Provide the (x, y) coordinate of the cell's center where the given text is located.  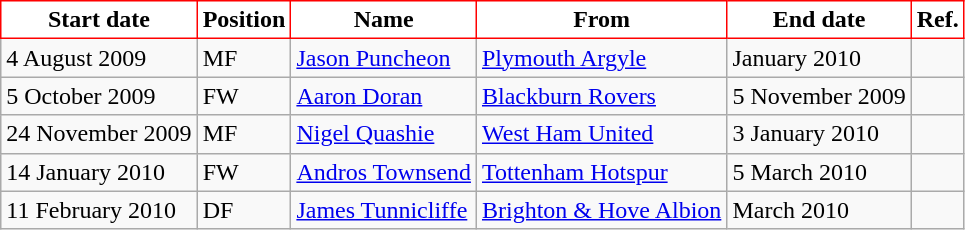
Ref. (938, 20)
24 November 2009 (99, 134)
January 2010 (819, 58)
Jason Puncheon (384, 58)
Position (244, 20)
Tottenham Hotspur (601, 172)
DF (244, 210)
From (601, 20)
March 2010 (819, 210)
11 February 2010 (99, 210)
14 January 2010 (99, 172)
Name (384, 20)
Blackburn Rovers (601, 96)
5 November 2009 (819, 96)
Start date (99, 20)
End date (819, 20)
James Tunnicliffe (384, 210)
Nigel Quashie (384, 134)
West Ham United (601, 134)
Plymouth Argyle (601, 58)
Andros Townsend (384, 172)
5 October 2009 (99, 96)
3 January 2010 (819, 134)
Brighton & Hove Albion (601, 210)
Aaron Doran (384, 96)
4 August 2009 (99, 58)
5 March 2010 (819, 172)
